Return the [X, Y] coordinate for the center point of the cell that contains the specified text.  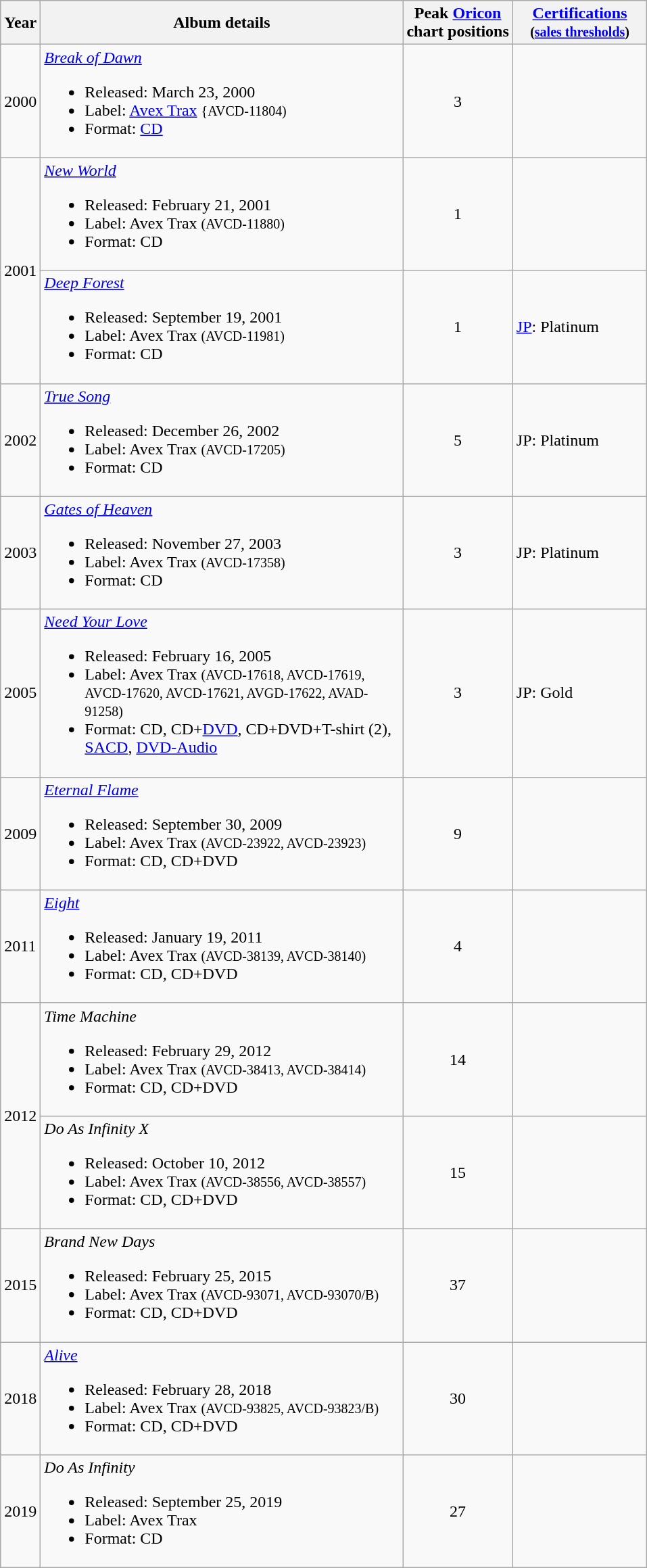
Gates of HeavenReleased: November 27, 2003Label: Avex Trax (AVCD-17358)Format: CD [222, 553]
2002 [20, 439]
37 [458, 1285]
Eternal FlameReleased: September 30, 2009Label: Avex Trax (AVCD-23922, AVCD-23923)Format: CD, CD+DVD [222, 833]
True SongReleased: December 26, 2002Label: Avex Trax (AVCD-17205)Format: CD [222, 439]
JP: Gold [580, 693]
2000 [20, 101]
2009 [20, 833]
Brand New DaysReleased: February 25, 2015Label: Avex Trax (AVCD-93071, AVCD-93070/B)Format: CD, CD+DVD [222, 1285]
Certifications(sales thresholds) [580, 23]
2012 [20, 1116]
27 [458, 1512]
2003 [20, 553]
2005 [20, 693]
14 [458, 1059]
EightReleased: January 19, 2011Label: Avex Trax (AVCD-38139, AVCD-38140)Format: CD, CD+DVD [222, 947]
Do As InfinityReleased: September 25, 2019Label: Avex TraxFormat: CD [222, 1512]
2019 [20, 1512]
2001 [20, 270]
15 [458, 1172]
5 [458, 439]
2015 [20, 1285]
2011 [20, 947]
Peak Oricon chart positions [458, 23]
Deep ForestReleased: September 19, 2001Label: Avex Trax (AVCD-11981)Format: CD [222, 327]
Time MachineReleased: February 29, 2012Label: Avex Trax (AVCD-38413, AVCD-38414)Format: CD, CD+DVD [222, 1059]
9 [458, 833]
4 [458, 947]
Break of DawnReleased: March 23, 2000Label: Avex Trax {AVCD-11804)Format: CD [222, 101]
New WorldReleased: February 21, 2001Label: Avex Trax (AVCD-11880)Format: CD [222, 214]
Do As Infinity XReleased: October 10, 2012Label: Avex Trax (AVCD-38556, AVCD-38557)Format: CD, CD+DVD [222, 1172]
AliveReleased: February 28, 2018Label: Avex Trax (AVCD-93825, AVCD-93823/B)Format: CD, CD+DVD [222, 1398]
30 [458, 1398]
2018 [20, 1398]
Year [20, 23]
Album details [222, 23]
